Capture the cell that displays the provided text and extract its (X, Y) central coordinate. 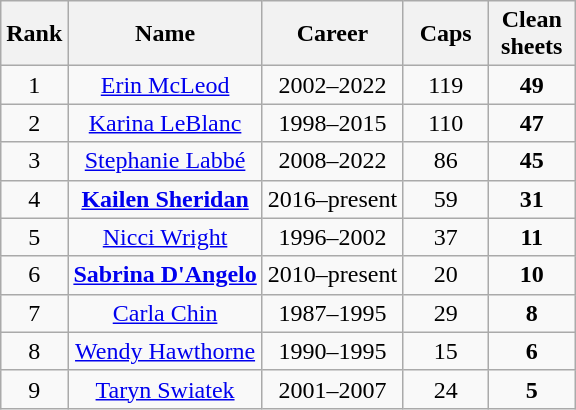
20 (446, 275)
Erin McLeod (165, 85)
1998–2015 (332, 123)
Carla Chin (165, 313)
2008–2022 (332, 161)
11 (532, 237)
1996–2002 (332, 237)
Sabrina D'Angelo (165, 275)
Rank (34, 34)
Taryn Swiatek (165, 389)
37 (446, 237)
119 (446, 85)
Name (165, 34)
49 (532, 85)
Stephanie Labbé (165, 161)
Career (332, 34)
1 (34, 85)
9 (34, 389)
31 (532, 199)
29 (446, 313)
2010–present (332, 275)
Kailen Sheridan (165, 199)
110 (446, 123)
Karina LeBlanc (165, 123)
45 (532, 161)
24 (446, 389)
59 (446, 199)
15 (446, 351)
1987–1995 (332, 313)
1990–1995 (332, 351)
Caps (446, 34)
4 (34, 199)
10 (532, 275)
2002–2022 (332, 85)
2016–present (332, 199)
Nicci Wright (165, 237)
2 (34, 123)
2001–2007 (332, 389)
3 (34, 161)
86 (446, 161)
Clean sheets (532, 34)
7 (34, 313)
47 (532, 123)
Wendy Hawthorne (165, 351)
